Provide the (x, y) coordinate of the cell's center where the given text is located.  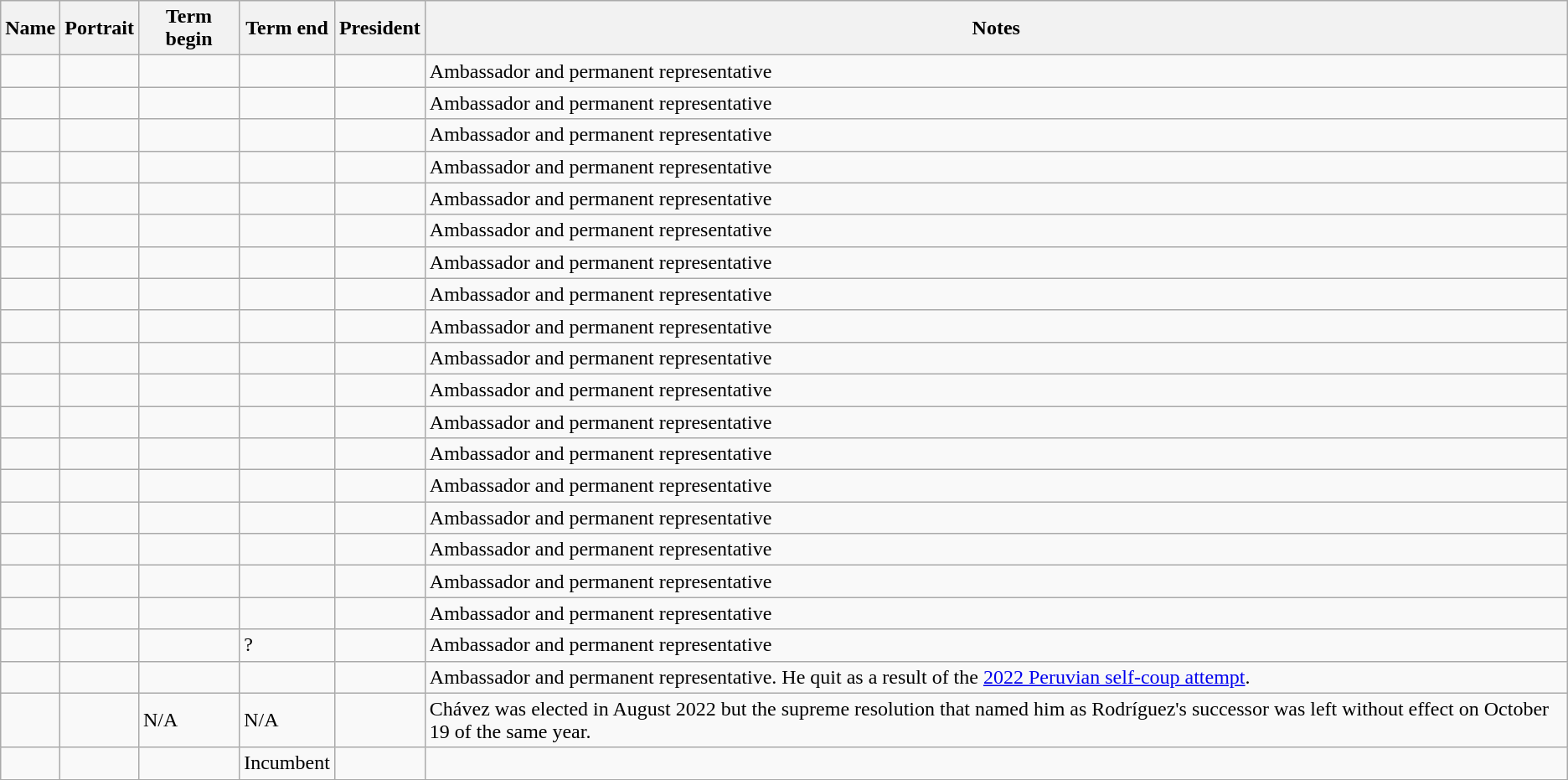
Ambassador and permanent representative. He quit as a result of the 2022 Peruvian self-coup attempt. (996, 677)
Portrait (100, 28)
Term begin (188, 28)
Name (30, 28)
? (287, 645)
Term end (287, 28)
Notes (996, 28)
Incumbent (287, 763)
President (379, 28)
